Extract the [x, y] coordinate from the center of the cell holding the provided text.  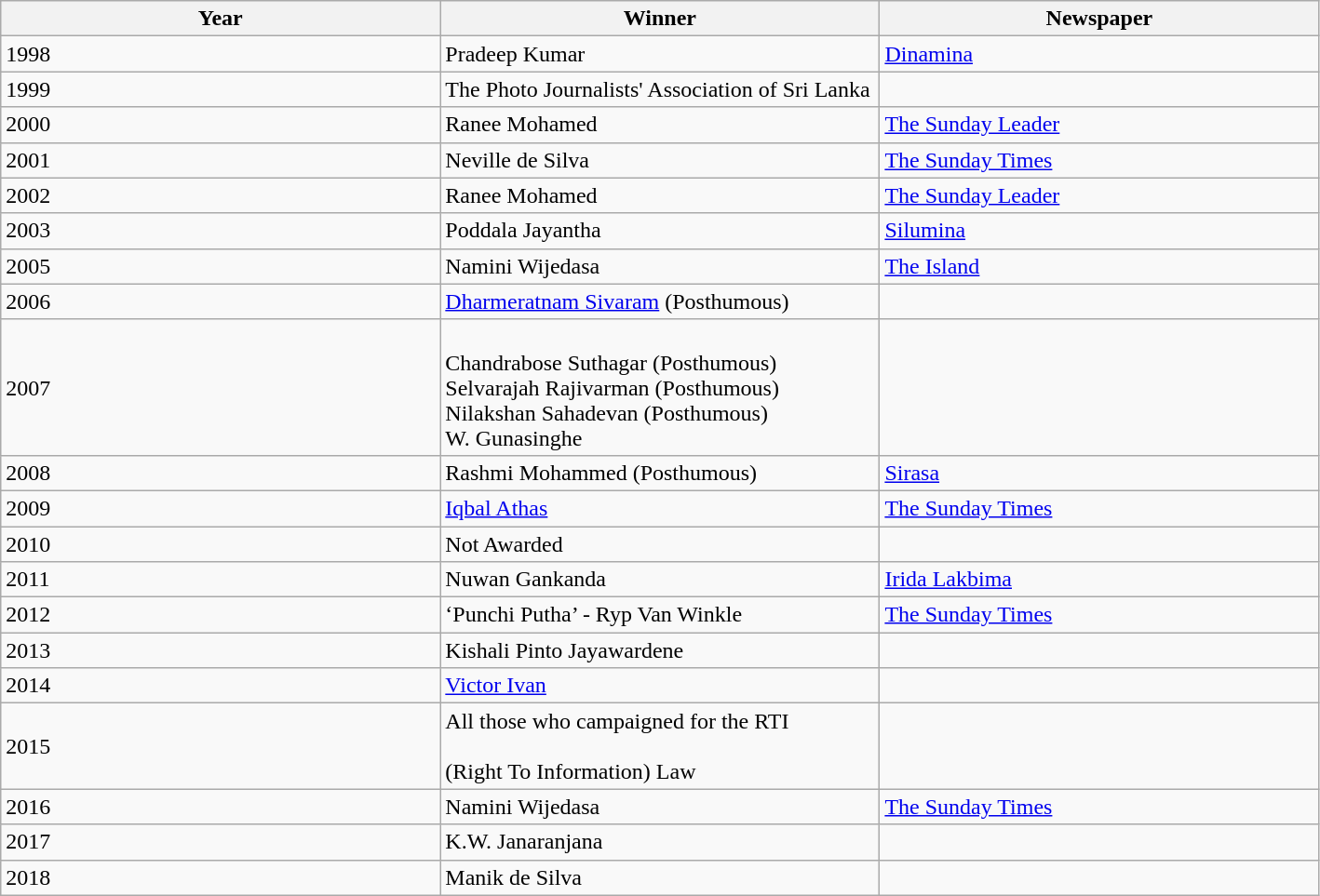
2000 [221, 125]
2006 [221, 301]
Sirasa [1099, 473]
2014 [221, 686]
Nuwan Gankanda [660, 580]
2010 [221, 544]
2017 [221, 842]
2003 [221, 231]
1998 [221, 54]
Year [221, 19]
Dinamina [1099, 54]
Silumina [1099, 231]
2001 [221, 160]
K.W. Janaranjana [660, 842]
Not Awarded [660, 544]
2007 [221, 387]
2013 [221, 650]
Dharmeratnam Sivaram (Posthumous) [660, 301]
The Island [1099, 266]
2002 [221, 195]
Poddala Jayantha [660, 231]
Victor Ivan [660, 686]
Neville de Silva [660, 160]
‘Punchi Putha’ - Ryp Van Winkle [660, 615]
2016 [221, 807]
Winner [660, 19]
2012 [221, 615]
Iqbal Athas [660, 508]
2005 [221, 266]
2011 [221, 580]
2008 [221, 473]
2009 [221, 508]
1999 [221, 89]
The Photo Journalists' Association of Sri Lanka [660, 89]
Rashmi Mohammed (Posthumous) [660, 473]
All those who campaigned for the RTI(Right To Information) Law [660, 746]
Chandrabose Suthagar (Posthumous)Selvarajah Rajivarman (Posthumous)Nilakshan Sahadevan (Posthumous)W. Gunasinghe [660, 387]
Newspaper [1099, 19]
Kishali Pinto Jayawardene [660, 650]
Pradeep Kumar [660, 54]
2018 [221, 877]
2015 [221, 746]
Irida Lakbima [1099, 580]
Manik de Silva [660, 877]
